Scan for the cell matching the given text and deliver its (x, y) coordinate at center. 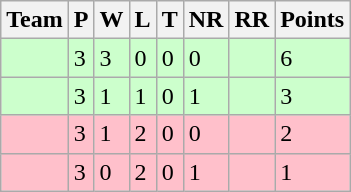
P (81, 20)
RR (252, 20)
T (170, 20)
W (112, 20)
L (142, 20)
Points (312, 20)
NR (206, 20)
6 (312, 58)
Team (35, 20)
